Find where the given text appears and provide that cell's center as [X, Y] coordinate. 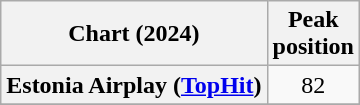
Chart (2024) [134, 34]
Estonia Airplay (TopHit) [134, 85]
Peakposition [313, 34]
82 [313, 85]
